Output the (x, y) coordinate of the center of the cell containing the given text.  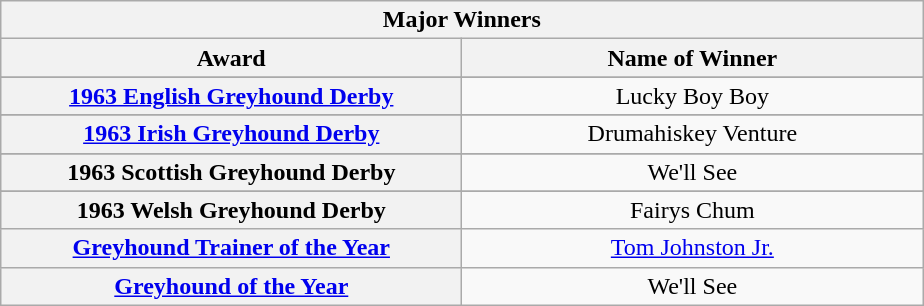
Drumahiskey Venture (692, 134)
Name of Winner (692, 58)
Tom Johnston Jr. (692, 248)
Major Winners (462, 20)
Greyhound Trainer of the Year (232, 248)
Greyhound of the Year (232, 286)
Fairys Chum (692, 210)
1963 Irish Greyhound Derby (232, 134)
1963 Scottish Greyhound Derby (232, 172)
1963 Welsh Greyhound Derby (232, 210)
Lucky Boy Boy (692, 96)
1963 English Greyhound Derby (232, 96)
Award (232, 58)
